Locate the cell with the specified text and output its (x, y) center coordinate. 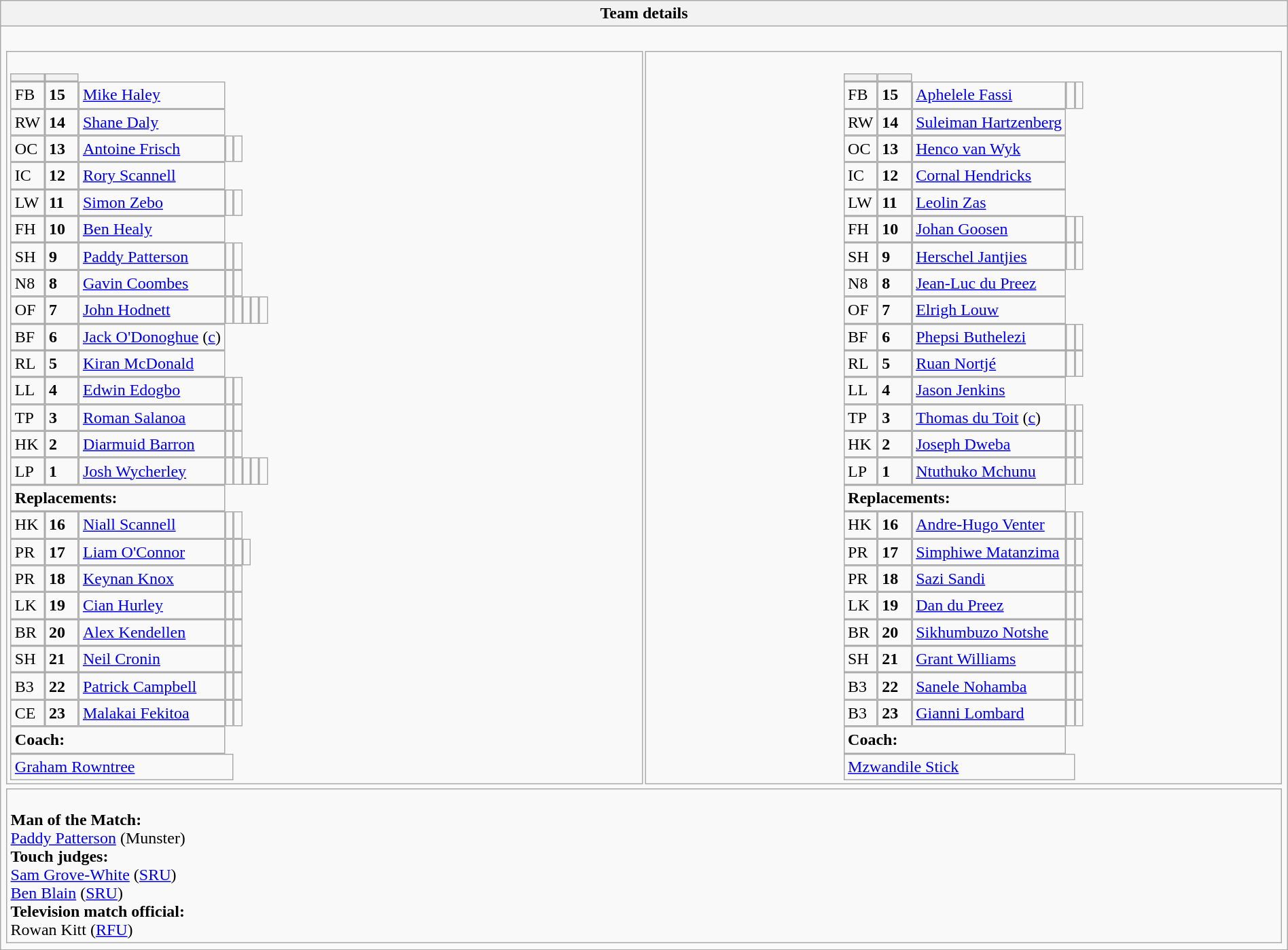
Joseph Dweba (989, 444)
Kiran McDonald (152, 364)
Phepsi Buthelezi (989, 337)
Ben Healy (152, 230)
Mzwandile Stick (959, 767)
Patrick Campbell (152, 687)
Keynan Knox (152, 579)
Leolin Zas (989, 202)
John Hodnett (152, 310)
Gavin Coombes (152, 283)
Neil Cronin (152, 659)
Sazi Sandi (989, 579)
Sanele Nohamba (989, 687)
Dan du Preez (989, 606)
Antoine Frisch (152, 149)
Niall Scannell (152, 525)
Mike Haley (152, 95)
Paddy Patterson (152, 257)
Grant Williams (989, 659)
Cornal Hendricks (989, 176)
Diarmuid Barron (152, 444)
Herschel Jantjies (989, 257)
Suleiman Hartzenberg (989, 122)
Gianni Lombard (989, 713)
Rory Scannell (152, 176)
Elrigh Louw (989, 310)
Cian Hurley (152, 606)
Johan Goosen (989, 230)
Henco van Wyk (989, 149)
Josh Wycherley (152, 471)
Jason Jenkins (989, 390)
Team details (644, 14)
Malakai Fekitoa (152, 713)
Ntuthuko Mchunu (989, 471)
Simon Zebo (152, 202)
Aphelele Fassi (989, 95)
CE (28, 713)
Roman Salanoa (152, 418)
Jean-Luc du Preez (989, 283)
Edwin Edogbo (152, 390)
Man of the Match: Paddy Patterson (Munster)Touch judges: Sam Grove-White (SRU) Ben Blain (SRU) Television match official: Rowan Kitt (RFU) (644, 866)
Alex Kendellen (152, 632)
Thomas du Toit (c) (989, 418)
Graham Rowntree (122, 767)
Simphiwe Matanzima (989, 552)
Jack O'Donoghue (c) (152, 337)
Andre-Hugo Venter (989, 525)
Liam O'Connor (152, 552)
Shane Daly (152, 122)
Ruan Nortjé (989, 364)
Sikhumbuzo Notshe (989, 632)
